Determine the (X, Y) coordinate at the center of the cell enclosing the given text.  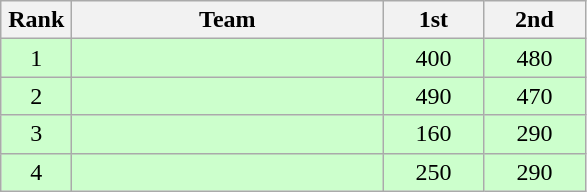
1st (434, 20)
470 (534, 96)
400 (434, 58)
2nd (534, 20)
480 (534, 58)
250 (434, 172)
3 (36, 134)
4 (36, 172)
2 (36, 96)
490 (434, 96)
1 (36, 58)
Rank (36, 20)
Team (228, 20)
160 (434, 134)
